Return (X, Y) of the center of cell containing provided text 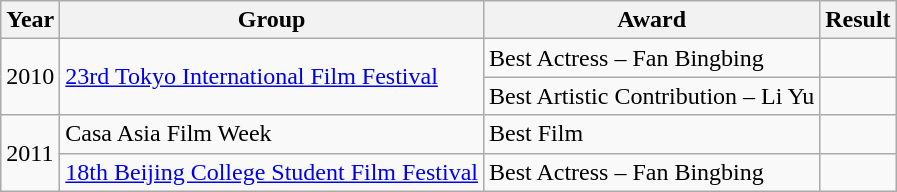
18th Beijing College Student Film Festival (272, 172)
Casa Asia Film Week (272, 134)
2011 (30, 153)
Year (30, 20)
Result (858, 20)
23rd Tokyo International Film Festival (272, 77)
Best Artistic Contribution – Li Yu (652, 96)
Group (272, 20)
Best Film (652, 134)
Award (652, 20)
2010 (30, 77)
